Search for the cell housing the specified text and yield its [X, Y] center coordinate. 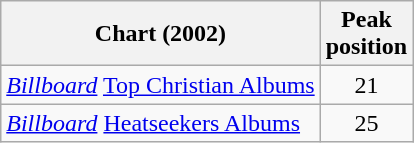
21 [366, 85]
Peakposition [366, 34]
Billboard Top Christian Albums [160, 85]
Chart (2002) [160, 34]
25 [366, 123]
Billboard Heatseekers Albums [160, 123]
